Locate the cell with the specified text and output its [X, Y] center coordinate. 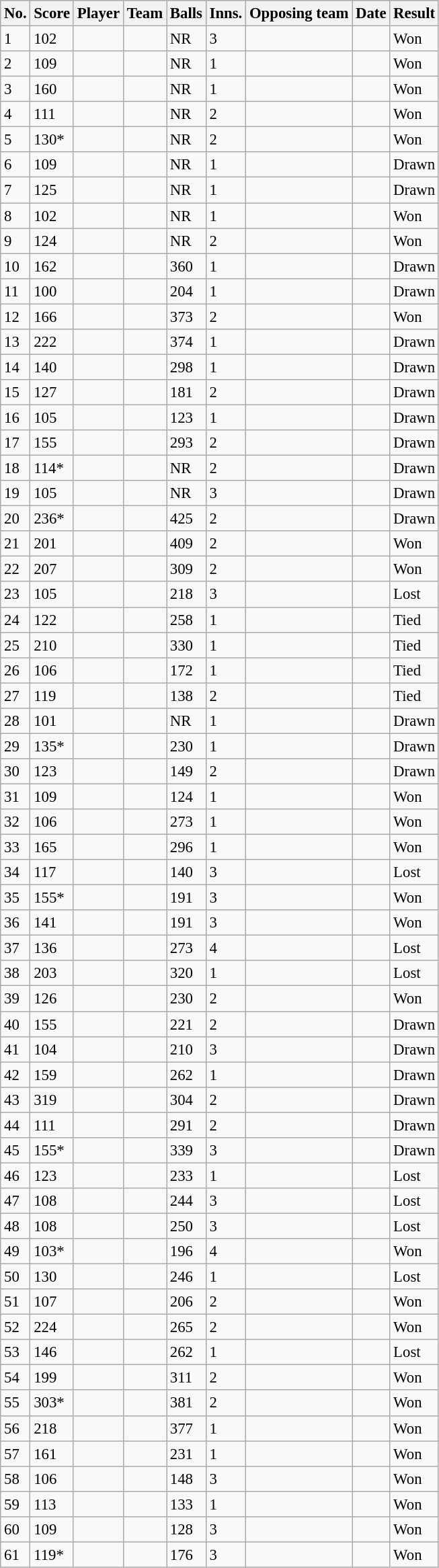
42 [15, 1075]
61 [15, 1555]
8 [15, 216]
162 [52, 266]
36 [15, 923]
13 [15, 342]
172 [187, 670]
133 [187, 1504]
7 [15, 190]
9 [15, 241]
41 [15, 1049]
49 [15, 1251]
373 [187, 317]
44 [15, 1125]
222 [52, 342]
303* [52, 1403]
34 [15, 872]
141 [52, 923]
Result [414, 13]
381 [187, 1403]
27 [15, 696]
146 [52, 1352]
47 [15, 1201]
309 [187, 569]
59 [15, 1504]
374 [187, 342]
37 [15, 948]
103* [52, 1251]
293 [187, 443]
17 [15, 443]
160 [52, 89]
35 [15, 898]
53 [15, 1352]
15 [15, 393]
231 [187, 1454]
206 [187, 1302]
24 [15, 620]
Opposing team [299, 13]
304 [187, 1100]
221 [187, 1024]
181 [187, 393]
113 [52, 1504]
26 [15, 670]
166 [52, 317]
320 [187, 974]
296 [187, 848]
51 [15, 1302]
244 [187, 1201]
54 [15, 1378]
14 [15, 367]
Player [98, 13]
10 [15, 266]
250 [187, 1226]
20 [15, 519]
60 [15, 1530]
196 [187, 1251]
12 [15, 317]
425 [187, 519]
161 [52, 1454]
291 [187, 1125]
236* [52, 519]
28 [15, 721]
104 [52, 1049]
18 [15, 468]
311 [187, 1378]
246 [187, 1277]
5 [15, 140]
No. [15, 13]
30 [15, 772]
22 [15, 569]
201 [52, 544]
339 [187, 1151]
130 [52, 1277]
135* [52, 746]
100 [52, 291]
32 [15, 822]
52 [15, 1327]
203 [52, 974]
33 [15, 848]
258 [187, 620]
45 [15, 1151]
21 [15, 544]
16 [15, 417]
125 [52, 190]
159 [52, 1075]
19 [15, 493]
6 [15, 165]
23 [15, 595]
114* [52, 468]
377 [187, 1428]
57 [15, 1454]
128 [187, 1530]
122 [52, 620]
149 [187, 772]
40 [15, 1024]
48 [15, 1226]
176 [187, 1555]
43 [15, 1100]
136 [52, 948]
101 [52, 721]
265 [187, 1327]
130* [52, 140]
56 [15, 1428]
319 [52, 1100]
11 [15, 291]
38 [15, 974]
29 [15, 746]
50 [15, 1277]
148 [187, 1479]
199 [52, 1378]
165 [52, 848]
224 [52, 1327]
126 [52, 999]
55 [15, 1403]
138 [187, 696]
207 [52, 569]
330 [187, 645]
Balls [187, 13]
119 [52, 696]
204 [187, 291]
31 [15, 796]
107 [52, 1302]
Score [52, 13]
Inns. [226, 13]
39 [15, 999]
Date [371, 13]
360 [187, 266]
409 [187, 544]
25 [15, 645]
Team [145, 13]
119* [52, 1555]
298 [187, 367]
233 [187, 1175]
58 [15, 1479]
46 [15, 1175]
117 [52, 872]
127 [52, 393]
